Return (X, Y) of the center of cell containing provided text 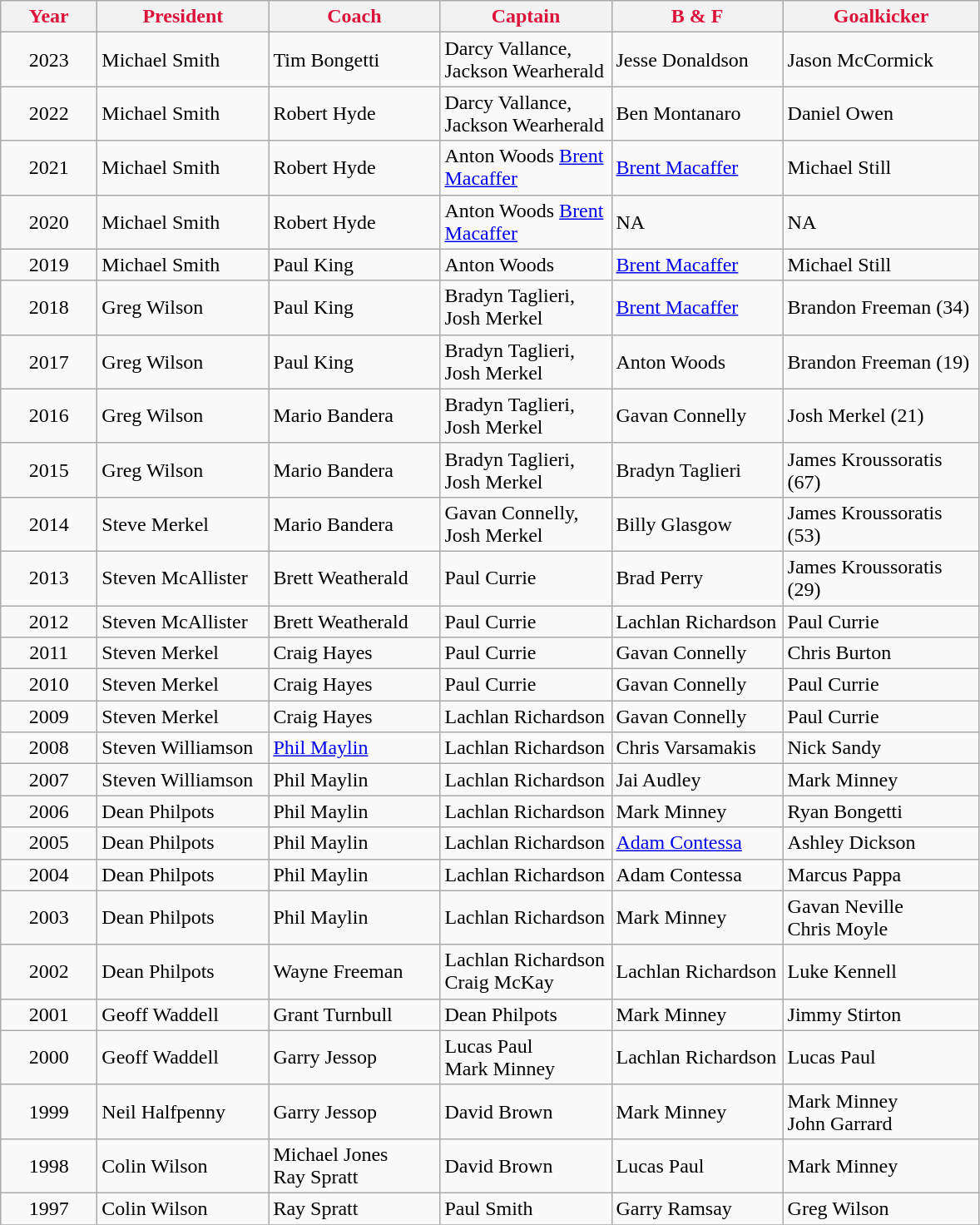
2002 (49, 972)
2007 (49, 780)
Luke Kennell (881, 972)
2012 (49, 622)
2009 (49, 717)
Coach (354, 17)
2016 (49, 416)
2000 (49, 1057)
2005 (49, 843)
Nick Sandy (881, 748)
Ray Spratt (354, 1208)
Chris Varsamakis (697, 748)
James Kroussoratis (53) (881, 524)
2017 (49, 361)
2023 (49, 60)
2021 (49, 168)
2008 (49, 748)
Gavan NevilleChris Moyle (881, 917)
B & F (697, 17)
2010 (49, 685)
Chris Burton (881, 653)
Michael JonesRay Spratt (354, 1165)
Jesse Donaldson (697, 60)
1999 (49, 1112)
Billy Glasgow (697, 524)
Year (49, 17)
2019 (49, 265)
Captain (526, 17)
Ben Montanaro (697, 113)
James Kroussoratis (67) (881, 469)
2018 (49, 308)
Jimmy Stirton (881, 1014)
Jai Audley (697, 780)
Lachlan RichardsonCraig McKay (526, 972)
1997 (49, 1208)
1998 (49, 1165)
2001 (49, 1014)
Brad Perry (697, 578)
Grant Turnbull (354, 1014)
Mark MinneyJohn Garrard (881, 1112)
Jason McCormick (881, 60)
2013 (49, 578)
2022 (49, 113)
Josh Merkel (21) (881, 416)
2015 (49, 469)
Neil Halfpenny (183, 1112)
Tim Bongetti (354, 60)
President (183, 17)
2011 (49, 653)
Brandon Freeman (34) (881, 308)
Paul Smith (526, 1208)
2003 (49, 917)
Wayne Freeman (354, 972)
Lucas PaulMark Minney (526, 1057)
Garry Ramsay (697, 1208)
Daniel Owen (881, 113)
Brandon Freeman (19) (881, 361)
James Kroussoratis (29) (881, 578)
Ashley Dickson (881, 843)
Steve Merkel (183, 524)
2020 (49, 221)
2004 (49, 875)
Bradyn Taglieri (697, 469)
2006 (49, 811)
Gavan Connelly, Josh Merkel (526, 524)
Marcus Pappa (881, 875)
2014 (49, 524)
Goalkicker (881, 17)
Ryan Bongetti (881, 811)
